Search for the cell housing the specified text and yield its (X, Y) center coordinate. 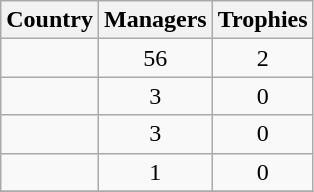
2 (262, 58)
56 (155, 58)
Managers (155, 20)
1 (155, 172)
Trophies (262, 20)
Country (50, 20)
